Output the (x, y) coordinate of the center of the cell containing the given text.  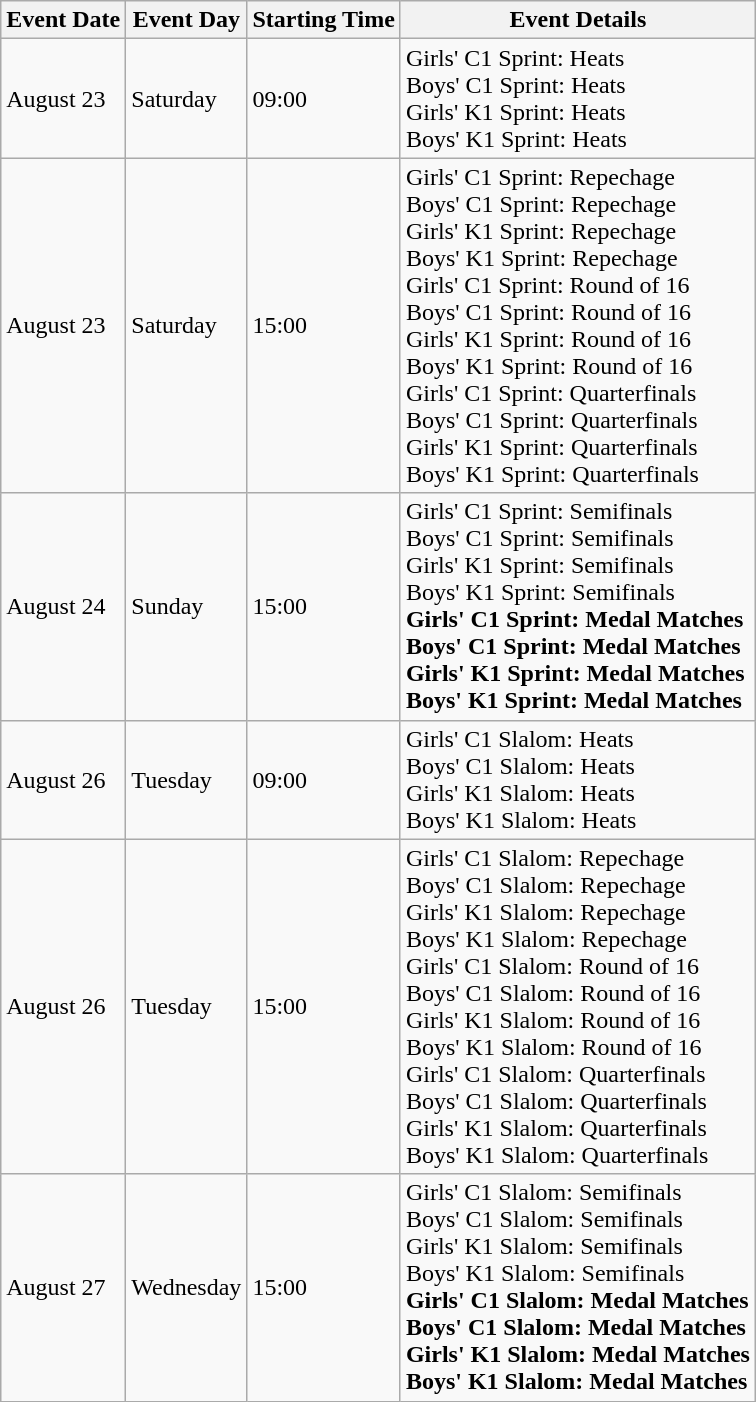
August 27 (64, 1288)
Sunday (186, 606)
Event Date (64, 20)
August 24 (64, 606)
Starting Time (324, 20)
Event Day (186, 20)
Girls' C1 Slalom: HeatsBoys' C1 Slalom: HeatsGirls' K1 Slalom: HeatsBoys' K1 Slalom: Heats (578, 780)
Girls' C1 Sprint: HeatsBoys' C1 Sprint: HeatsGirls' K1 Sprint: HeatsBoys' K1 Sprint: Heats (578, 98)
Wednesday (186, 1288)
Event Details (578, 20)
